Output the (x, y) coordinate of the center of the cell containing the given text.  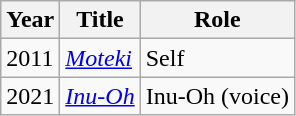
Role (217, 20)
Self (217, 58)
Inu-Oh (100, 96)
Year (30, 20)
2011 (30, 58)
Title (100, 20)
Moteki (100, 58)
Inu-Oh (voice) (217, 96)
2021 (30, 96)
